Capture the cell that displays the provided text and extract its [x, y] central coordinate. 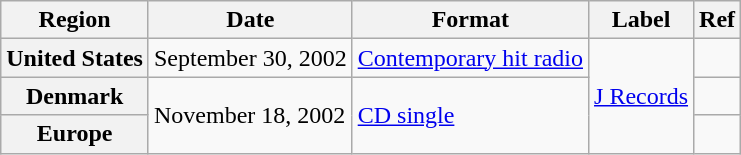
J Records [642, 96]
Contemporary hit radio [470, 58]
United States [75, 58]
November 18, 2002 [250, 115]
Label [642, 20]
Format [470, 20]
September 30, 2002 [250, 58]
Ref [718, 20]
Denmark [75, 96]
CD single [470, 115]
Region [75, 20]
Date [250, 20]
Europe [75, 134]
